Detect which cell encompasses the target text, then output its (X, Y) center coordinate. 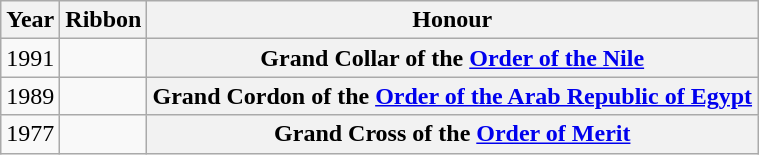
Grand Cross of the Order of Merit (452, 134)
1977 (30, 134)
Honour (452, 20)
Grand Collar of the Order of the Nile (452, 58)
1991 (30, 58)
Ribbon (104, 20)
Year (30, 20)
1989 (30, 96)
Grand Cordon of the Order of the Arab Republic of Egypt (452, 96)
